Extract the [X, Y] coordinate from the center of the cell holding the provided text.  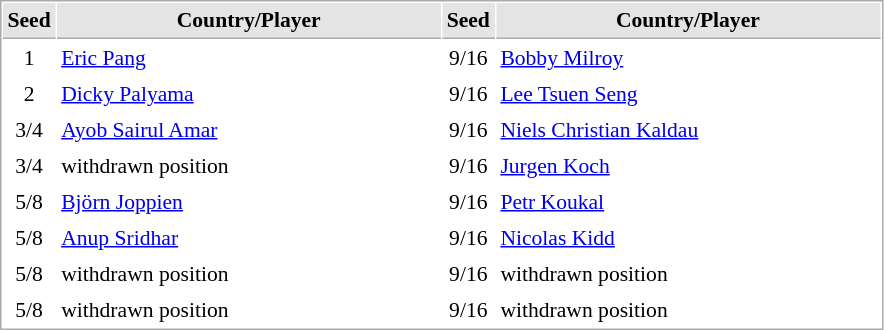
2 [29, 93]
Ayob Sairul Amar [249, 129]
Björn Joppien [249, 201]
1 [29, 57]
Niels Christian Kaldau [688, 129]
Bobby Milroy [688, 57]
Lee Tsuen Seng [688, 93]
Anup Sridhar [249, 237]
Petr Koukal [688, 201]
Jurgen Koch [688, 165]
Dicky Palyama [249, 93]
Eric Pang [249, 57]
Nicolas Kidd [688, 237]
